Capture the cell that displays the provided text and extract its (x, y) central coordinate. 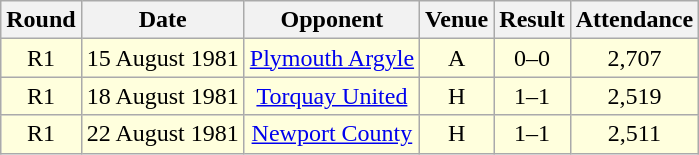
Plymouth Argyle (332, 58)
Round (41, 20)
22 August 1981 (162, 134)
Opponent (332, 20)
2,519 (634, 96)
Newport County (332, 134)
0–0 (532, 58)
Result (532, 20)
A (457, 58)
18 August 1981 (162, 96)
2,707 (634, 58)
Date (162, 20)
Torquay United (332, 96)
Venue (457, 20)
Attendance (634, 20)
15 August 1981 (162, 58)
2,511 (634, 134)
